Determine the [x, y] coordinate at the center of the cell enclosing the given text.  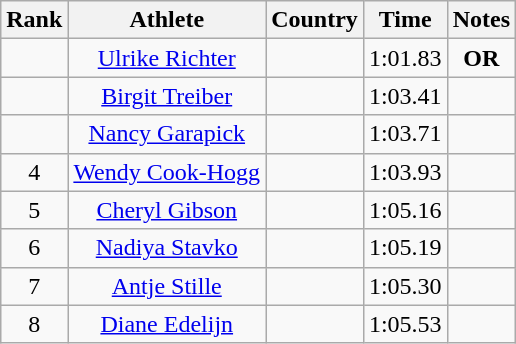
1:05.19 [405, 248]
Cheryl Gibson [167, 210]
8 [34, 324]
Rank [34, 20]
4 [34, 172]
Athlete [167, 20]
6 [34, 248]
1:05.30 [405, 286]
Nancy Garapick [167, 134]
Notes [481, 20]
OR [481, 58]
Time [405, 20]
Antje Stille [167, 286]
Birgit Treiber [167, 96]
Nadiya Stavko [167, 248]
1:03.71 [405, 134]
1:03.93 [405, 172]
7 [34, 286]
Wendy Cook-Hogg [167, 172]
5 [34, 210]
1:05.16 [405, 210]
1:03.41 [405, 96]
Diane Edelijn [167, 324]
Ulrike Richter [167, 58]
Country [315, 20]
1:01.83 [405, 58]
1:05.53 [405, 324]
